Output the (x, y) coordinate of the center of the cell containing the given text.  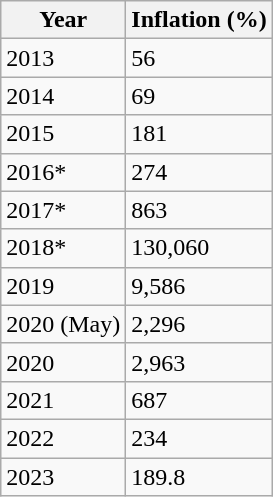
2,296 (199, 324)
2018* (64, 248)
56 (199, 58)
863 (199, 210)
2016* (64, 172)
181 (199, 134)
2013 (64, 58)
2022 (64, 438)
2015 (64, 134)
2020 (64, 362)
189.8 (199, 477)
Inflation (%) (199, 20)
Year (64, 20)
2017* (64, 210)
274 (199, 172)
2019 (64, 286)
687 (199, 400)
9,586 (199, 286)
234 (199, 438)
2014 (64, 96)
2020 (May) (64, 324)
2,963 (199, 362)
2023 (64, 477)
2021 (64, 400)
69 (199, 96)
130,060 (199, 248)
